Detect which cell encompasses the target text, then output its [x, y] center coordinate. 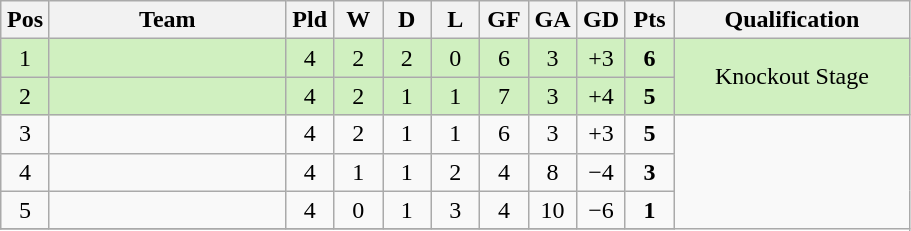
GD [602, 20]
Pos [26, 20]
Qualification [792, 20]
−6 [602, 210]
7 [504, 96]
Team [167, 20]
8 [552, 172]
Pld [310, 20]
Pts [650, 20]
Knockout Stage [792, 77]
L [456, 20]
GF [504, 20]
D [406, 20]
W [358, 20]
10 [552, 210]
+4 [602, 96]
−4 [602, 172]
GA [552, 20]
